Return [X, Y] of the center of cell containing provided text 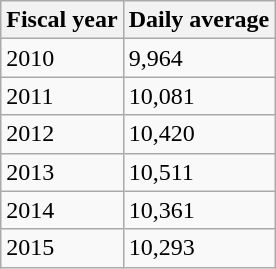
2013 [62, 172]
10,420 [199, 134]
2015 [62, 248]
2014 [62, 210]
10,293 [199, 248]
Daily average [199, 20]
2010 [62, 58]
9,964 [199, 58]
2012 [62, 134]
10,081 [199, 96]
Fiscal year [62, 20]
10,361 [199, 210]
2011 [62, 96]
10,511 [199, 172]
